Extract the [X, Y] coordinate from the center of the cell holding the provided text.  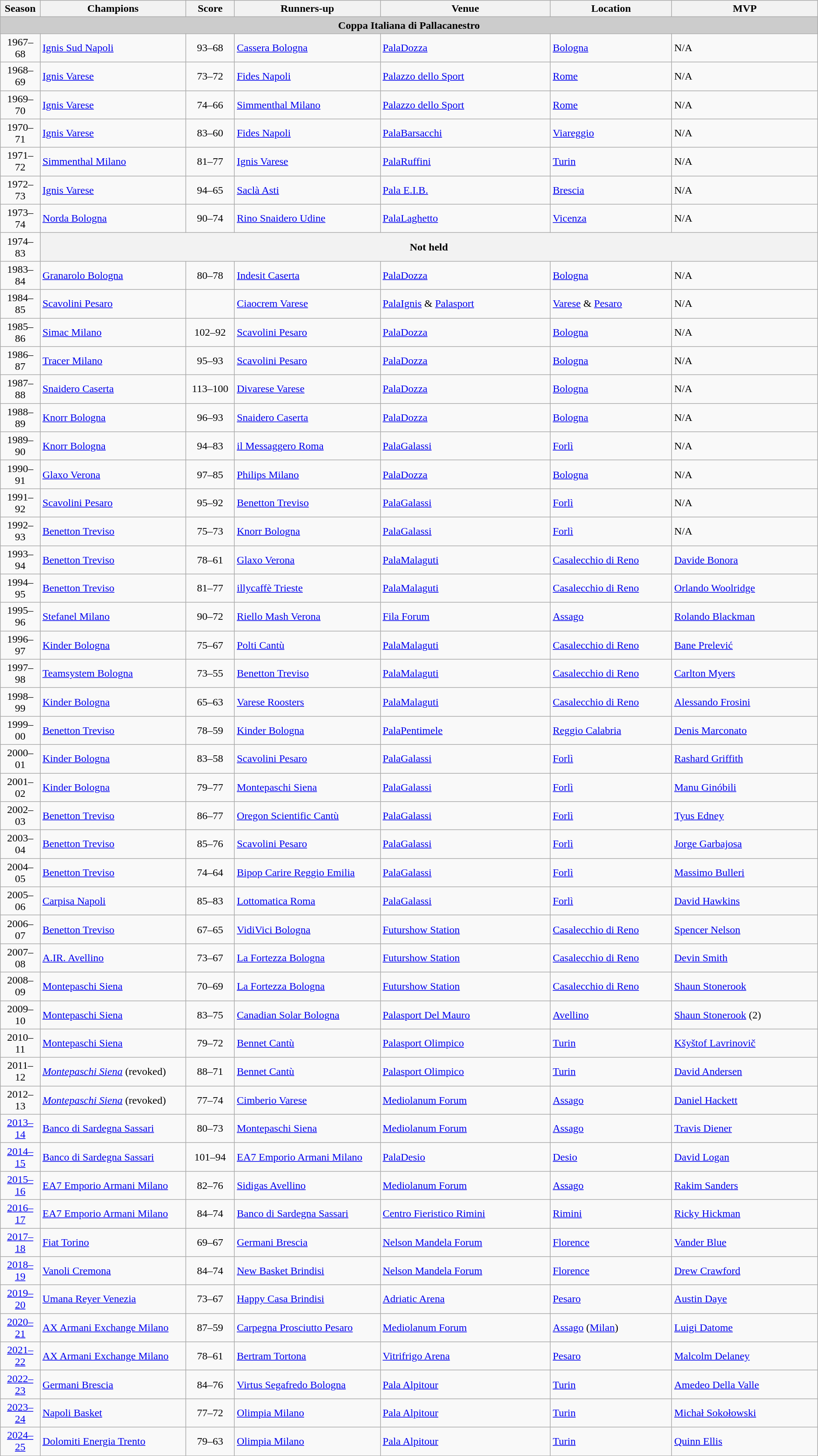
Pala E.I.B. [465, 190]
Varese & Pesaro [611, 303]
95–92 [210, 503]
PalaLaghetto [465, 219]
Champions [113, 9]
Desio [611, 1157]
Malcolm Delaney [745, 1356]
1985–86 [20, 332]
Granarolo Bologna [113, 275]
88–71 [210, 1072]
78–59 [210, 730]
1993–94 [20, 559]
Virtus Segafredo Bologna [307, 1385]
85–83 [210, 901]
Canadian Solar Bologna [307, 1015]
2000–01 [20, 759]
83–60 [210, 133]
1997–98 [20, 673]
Divarese Varese [307, 389]
Vanoli Cremona [113, 1271]
Luigi Datome [745, 1328]
97–85 [210, 475]
2011–12 [20, 1072]
PalaPentimele [465, 730]
2021–22 [20, 1356]
2014–15 [20, 1157]
Bane Prelević [745, 645]
Reggio Calabria [611, 730]
1983–84 [20, 275]
1972–73 [20, 190]
Umana Reyer Venezia [113, 1299]
PalaDesio [465, 1157]
Rimini [611, 1213]
86–77 [210, 816]
Rashard Griffith [745, 759]
90–72 [210, 616]
Brescia [611, 190]
Rakim Sanders [745, 1185]
2020–21 [20, 1328]
Indesit Caserta [307, 275]
1971–72 [20, 162]
87–59 [210, 1328]
PalaRuffini [465, 162]
93–68 [210, 48]
PalaIgnis & Palasport [465, 303]
Fiat Torino [113, 1242]
Alessando Frosini [745, 702]
75–67 [210, 645]
Ricky Hickman [745, 1213]
67–65 [210, 929]
2018–19 [20, 1271]
Palasport Del Mauro [465, 1015]
94–65 [210, 190]
2023–24 [20, 1413]
95–93 [210, 361]
Oregon Scientific Cantù [307, 816]
1986–87 [20, 361]
1999–00 [20, 730]
Varese Roosters [307, 702]
MVP [745, 9]
Ciaocrem Varese [307, 303]
1992–93 [20, 532]
84–76 [210, 1385]
David Logan [745, 1157]
1991–92 [20, 503]
75–73 [210, 532]
PalaBarsacchi [465, 133]
Shaun Stonerook [745, 986]
2008–09 [20, 986]
Riello Mash Verona [307, 616]
il Messaggero Roma [307, 446]
Carpisa Napoli [113, 901]
80–78 [210, 275]
1988–89 [20, 418]
2001–02 [20, 787]
1995–96 [20, 616]
Centro Fieristico Rimini [465, 1213]
Kšyštof Lavrinovič [745, 1043]
77–72 [210, 1413]
102–92 [210, 332]
Spencer Nelson [745, 929]
Stefanel Milano [113, 616]
Philips Milano [307, 475]
73–72 [210, 76]
80–73 [210, 1129]
113–100 [210, 389]
Carlton Myers [745, 673]
Shaun Stonerook (2) [745, 1015]
2015–16 [20, 1185]
Season [20, 9]
Coppa Italiana di Pallacanestro [409, 25]
A.IR. Avellino [113, 958]
Vitrifrigo Arena [465, 1356]
Napoli Basket [113, 1413]
2022–23 [20, 1385]
VidiVici Bologna [307, 929]
Cassera Bologna [307, 48]
1970–71 [20, 133]
83–58 [210, 759]
2009–10 [20, 1015]
Assago (Milan) [611, 1328]
1984–85 [20, 303]
Carpegna Prosciutto Pesaro [307, 1328]
Austin Daye [745, 1299]
Lottomatica Roma [307, 901]
Denis Marconato [745, 730]
Venue [465, 9]
Devin Smith [745, 958]
Happy Casa Brindisi [307, 1299]
Polti Cantù [307, 645]
Fila Forum [465, 616]
2002–03 [20, 816]
Sidigas Avellino [307, 1185]
Tyus Edney [745, 816]
Davide Bonora [745, 559]
77–74 [210, 1100]
Viareggio [611, 133]
1996–97 [20, 645]
Amedeo Della Valle [745, 1385]
82–76 [210, 1185]
90–74 [210, 219]
Orlando Woolridge [745, 588]
2024–25 [20, 1442]
79–72 [210, 1043]
1998–99 [20, 702]
85–76 [210, 844]
1967–68 [20, 48]
Tracer Milano [113, 361]
83–75 [210, 1015]
1968–69 [20, 76]
Drew Crawford [745, 1271]
1973–74 [20, 219]
Rino Snaidero Udine [307, 219]
Teamsystem Bologna [113, 673]
1974–83 [20, 247]
Vander Blue [745, 1242]
65–63 [210, 702]
Cimberio Varese [307, 1100]
Jorge Garbajosa [745, 844]
Ignis Sud Napoli [113, 48]
79–77 [210, 787]
94–83 [210, 446]
74–66 [210, 105]
96–93 [210, 418]
1989–90 [20, 446]
Runners-up [307, 9]
Travis Diener [745, 1129]
Avellino [611, 1015]
Michał Sokołowski [745, 1413]
101–94 [210, 1157]
1987–88 [20, 389]
73–55 [210, 673]
Saclà Asti [307, 190]
Dolomiti Energia Trento [113, 1442]
Adriatic Arena [465, 1299]
2003–04 [20, 844]
Quinn Ellis [745, 1442]
2013–14 [20, 1129]
74–64 [210, 872]
Massimo Bulleri [745, 872]
70–69 [210, 986]
2005–06 [20, 901]
69–67 [210, 1242]
2004–05 [20, 872]
2007–08 [20, 958]
Location [611, 9]
1969–70 [20, 105]
2016–17 [20, 1213]
Vicenza [611, 219]
Score [210, 9]
1990–91 [20, 475]
David Hawkins [745, 901]
David Andersen [745, 1072]
Daniel Hackett [745, 1100]
2006–07 [20, 929]
Manu Ginóbili [745, 787]
Not held [429, 247]
Simac Milano [113, 332]
Norda Bologna [113, 219]
2010–11 [20, 1043]
Bipop Carire Reggio Emilia [307, 872]
2017–18 [20, 1242]
Rolando Blackman [745, 616]
illycaffè Trieste [307, 588]
1994–95 [20, 588]
79–63 [210, 1442]
Bertram Tortona [307, 1356]
2019–20 [20, 1299]
New Basket Brindisi [307, 1271]
2012–13 [20, 1100]
